Locate the cell with the specified text and output its [x, y] center coordinate. 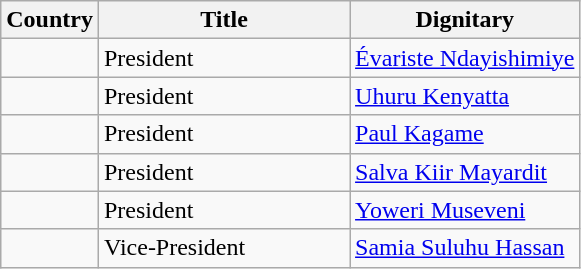
Yoweri Museveni [465, 210]
Samia Suluhu Hassan [465, 248]
Uhuru Kenyatta [465, 96]
Dignitary [465, 20]
Country [50, 20]
Salva Kiir Mayardit [465, 172]
Title [224, 20]
Évariste Ndayishimiye [465, 58]
Vice-President [224, 248]
Paul Kagame [465, 134]
